Extract the [x, y] coordinate from the center of the cell holding the provided text.  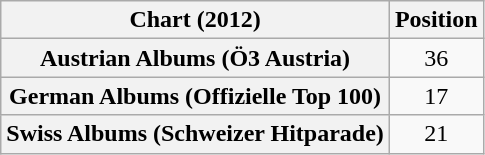
17 [436, 96]
Position [436, 20]
Chart (2012) [196, 20]
21 [436, 134]
Swiss Albums (Schweizer Hitparade) [196, 134]
36 [436, 58]
German Albums (Offizielle Top 100) [196, 96]
Austrian Albums (Ö3 Austria) [196, 58]
